Scan for the cell matching the given text and deliver its (X, Y) coordinate at center. 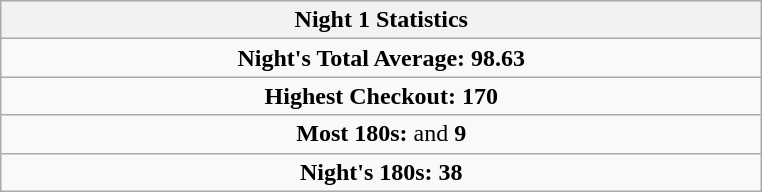
Night 1 Statistics (382, 20)
Night's Total Average: 98.63 (382, 58)
Highest Checkout: 170 (382, 96)
Night's 180s: 38 (382, 172)
Most 180s: and 9 (382, 134)
